Determine the [X, Y] coordinate at the center of the cell enclosing the given text.  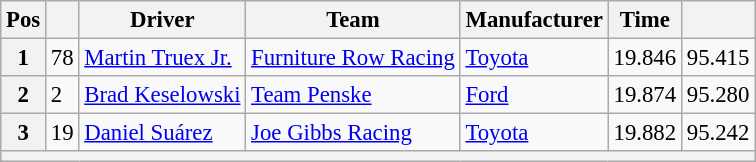
3 [24, 133]
19.874 [644, 95]
Martin Truex Jr. [162, 58]
Ford [534, 95]
19.846 [644, 58]
78 [62, 58]
95.415 [718, 58]
Driver [162, 20]
Team Penske [353, 95]
Team [353, 20]
19.882 [644, 133]
Time [644, 20]
Brad Keselowski [162, 95]
95.280 [718, 95]
Joe Gibbs Racing [353, 133]
Pos [24, 20]
Manufacturer [534, 20]
19 [62, 133]
Furniture Row Racing [353, 58]
95.242 [718, 133]
1 [24, 58]
Daniel Suárez [162, 133]
